Determine the [X, Y] coordinate at the center of the cell enclosing the given text.  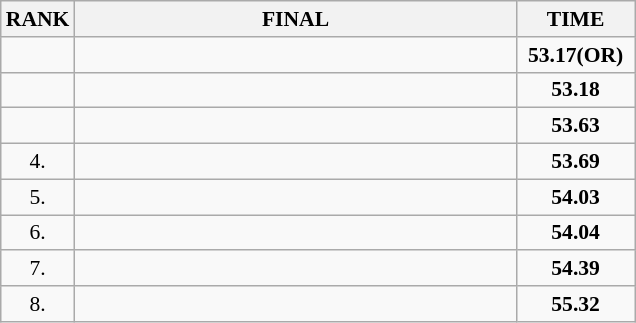
TIME [576, 19]
4. [38, 162]
7. [38, 269]
FINAL [295, 19]
8. [38, 304]
53.18 [576, 90]
54.39 [576, 269]
55.32 [576, 304]
54.03 [576, 197]
5. [38, 197]
53.69 [576, 162]
54.04 [576, 233]
53.63 [576, 126]
53.17(OR) [576, 55]
6. [38, 233]
RANK [38, 19]
